For the text-containing cell, return its midpoint in (X, Y) coordinate format. 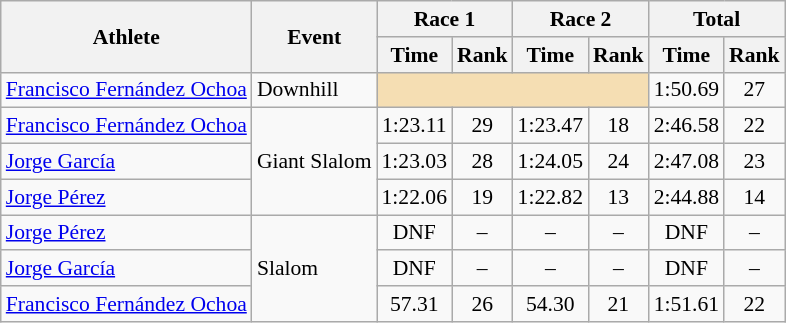
1:23.11 (414, 126)
1:22.06 (414, 197)
Event (314, 36)
1:51.61 (686, 304)
57.31 (414, 304)
28 (482, 162)
29 (482, 126)
1:50.69 (686, 90)
14 (754, 197)
54.30 (550, 304)
Total (717, 19)
21 (618, 304)
26 (482, 304)
Slalom (314, 268)
Race 1 (444, 19)
24 (618, 162)
19 (482, 197)
2:47.08 (686, 162)
1:22.82 (550, 197)
27 (754, 90)
1:24.05 (550, 162)
Giant Slalom (314, 162)
13 (618, 197)
1:23.03 (414, 162)
18 (618, 126)
Race 2 (581, 19)
2:44.88 (686, 197)
23 (754, 162)
1:23.47 (550, 126)
Downhill (314, 90)
2:46.58 (686, 126)
Athlete (126, 36)
